Search for the cell housing the specified text and yield its (x, y) center coordinate. 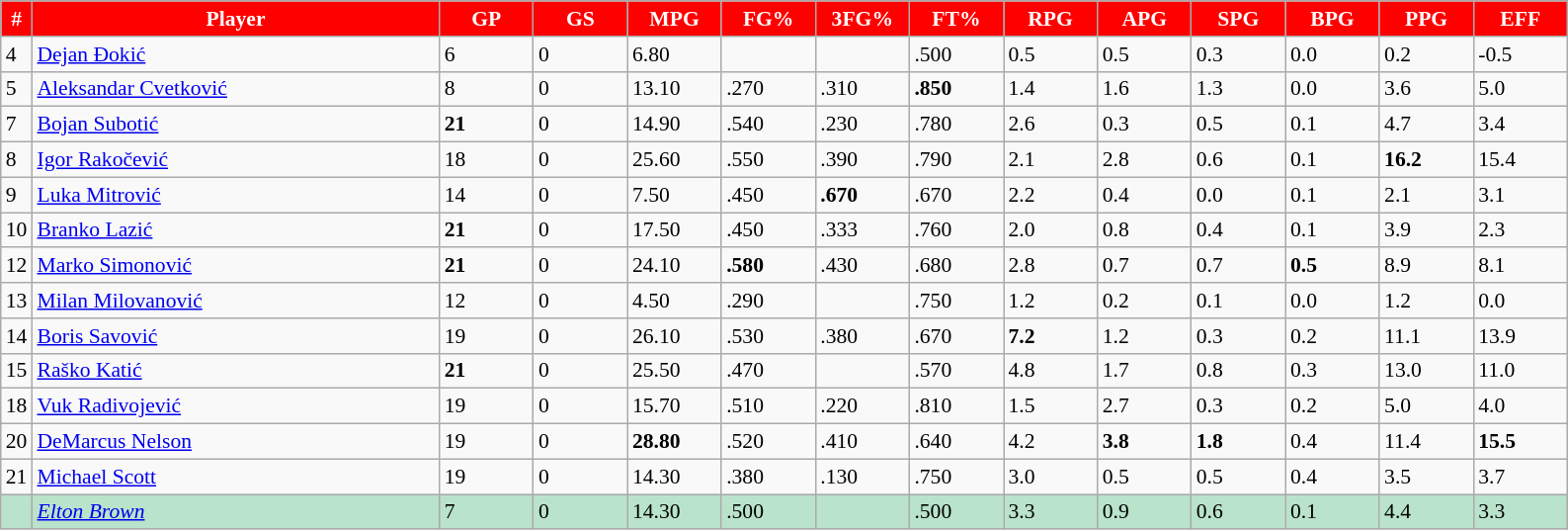
.850 (956, 89)
15.70 (674, 406)
13.10 (674, 89)
.570 (956, 371)
PPG (1427, 19)
1.3 (1239, 89)
8.9 (1427, 266)
Dejan Đokić (235, 54)
.680 (956, 266)
25.60 (674, 160)
26.10 (674, 336)
GP (486, 19)
20 (17, 442)
# (17, 19)
16.2 (1427, 160)
3.5 (1427, 477)
Milan Milovanović (235, 301)
9 (17, 195)
.390 (862, 160)
8.1 (1520, 266)
25.50 (674, 371)
4.4 (1427, 512)
15 (17, 371)
Raško Katić (235, 371)
5 (17, 89)
4.8 (1051, 371)
.780 (956, 125)
2.6 (1051, 125)
17.50 (674, 230)
Elton Brown (235, 512)
RPG (1051, 19)
.640 (956, 442)
1.8 (1239, 442)
.470 (769, 371)
14.90 (674, 125)
.230 (862, 125)
11.4 (1427, 442)
3.0 (1051, 477)
.333 (862, 230)
Player (235, 19)
DeMarcus Nelson (235, 442)
7.2 (1051, 336)
1.4 (1051, 89)
FG% (769, 19)
BPG (1332, 19)
24.10 (674, 266)
.410 (862, 442)
3.9 (1427, 230)
EFF (1520, 19)
.130 (862, 477)
1.5 (1051, 406)
13.0 (1427, 371)
FT% (956, 19)
.520 (769, 442)
.810 (956, 406)
GS (581, 19)
0.9 (1144, 512)
15.4 (1520, 160)
3FG% (862, 19)
3.6 (1427, 89)
3.7 (1520, 477)
-0.5 (1520, 54)
.790 (956, 160)
.290 (769, 301)
2.2 (1051, 195)
3.1 (1520, 195)
4.7 (1427, 125)
.760 (956, 230)
3.8 (1144, 442)
4.50 (674, 301)
.550 (769, 160)
1.6 (1144, 89)
11.0 (1520, 371)
2.0 (1051, 230)
6.80 (674, 54)
Marko Simonović (235, 266)
.540 (769, 125)
APG (1144, 19)
6 (486, 54)
7.50 (674, 195)
10 (17, 230)
1.7 (1144, 371)
.430 (862, 266)
.220 (862, 406)
Vuk Radivojević (235, 406)
3.4 (1520, 125)
.580 (769, 266)
15.5 (1520, 442)
11.1 (1427, 336)
2.3 (1520, 230)
Boris Savović (235, 336)
4.2 (1051, 442)
4 (17, 54)
.530 (769, 336)
2.7 (1144, 406)
13.9 (1520, 336)
MPG (674, 19)
Michael Scott (235, 477)
Aleksandar Cvetković (235, 89)
.310 (862, 89)
13 (17, 301)
28.80 (674, 442)
4.0 (1520, 406)
.270 (769, 89)
Branko Lazić (235, 230)
Luka Mitrović (235, 195)
Bojan Subotić (235, 125)
.510 (769, 406)
Igor Rakočević (235, 160)
SPG (1239, 19)
